Pinpoint the cell where the given text exists, returning its (x, y) midpoint coordinate. 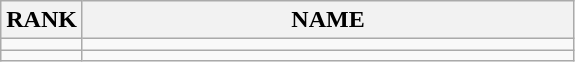
NAME (328, 20)
RANK (42, 20)
